For the text-containing cell, return its midpoint in (X, Y) coordinate format. 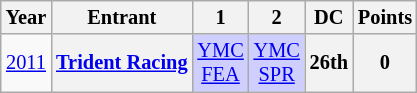
Points (385, 17)
Entrant (122, 17)
26th (329, 63)
2011 (26, 63)
YMCFEA (220, 63)
2 (277, 17)
DC (329, 17)
1 (220, 17)
Trident Racing (122, 63)
0 (385, 63)
YMCSPR (277, 63)
Year (26, 17)
